Scan for the cell matching the given text and deliver its (X, Y) coordinate at center. 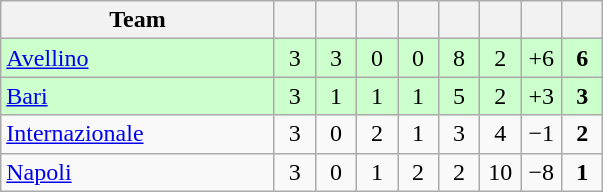
Bari (138, 96)
+3 (542, 96)
8 (460, 58)
+6 (542, 58)
Team (138, 20)
Avellino (138, 58)
Internazionale (138, 134)
−8 (542, 172)
Napoli (138, 172)
−1 (542, 134)
10 (500, 172)
5 (460, 96)
4 (500, 134)
6 (582, 58)
